Scan for the cell matching the given text and deliver its [x, y] coordinate at center. 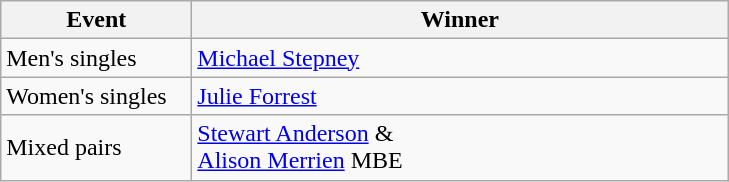
Julie Forrest [460, 96]
Mixed pairs [96, 148]
Women's singles [96, 96]
Event [96, 20]
Michael Stepney [460, 58]
Winner [460, 20]
Stewart Anderson & Alison Merrien MBE [460, 148]
Men's singles [96, 58]
